Pinpoint the cell where the given text exists, returning its [x, y] midpoint coordinate. 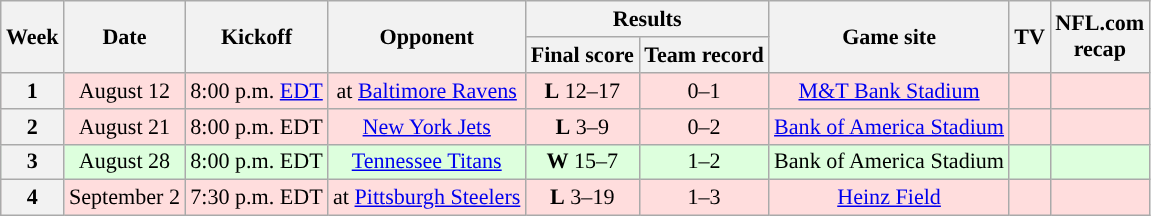
Opponent [427, 36]
3 [32, 162]
L 12–17 [582, 90]
1–3 [704, 198]
NFL.comrecap [1100, 36]
M&T Bank Stadium [889, 90]
Week [32, 36]
Date [124, 36]
September 2 [124, 198]
0–1 [704, 90]
Heinz Field [889, 198]
L 3–19 [582, 198]
Team record [704, 54]
Results [646, 18]
2 [32, 126]
August 21 [124, 126]
August 28 [124, 162]
Tennessee Titans [427, 162]
Final score [582, 54]
W 15–7 [582, 162]
0–2 [704, 126]
L 3–9 [582, 126]
7:30 p.m. EDT [256, 198]
New York Jets [427, 126]
at Pittsburgh Steelers [427, 198]
4 [32, 198]
1 [32, 90]
at Baltimore Ravens [427, 90]
Game site [889, 36]
1–2 [704, 162]
Kickoff [256, 36]
TV [1030, 36]
August 12 [124, 90]
